Scan for the cell matching the given text and deliver its (X, Y) coordinate at center. 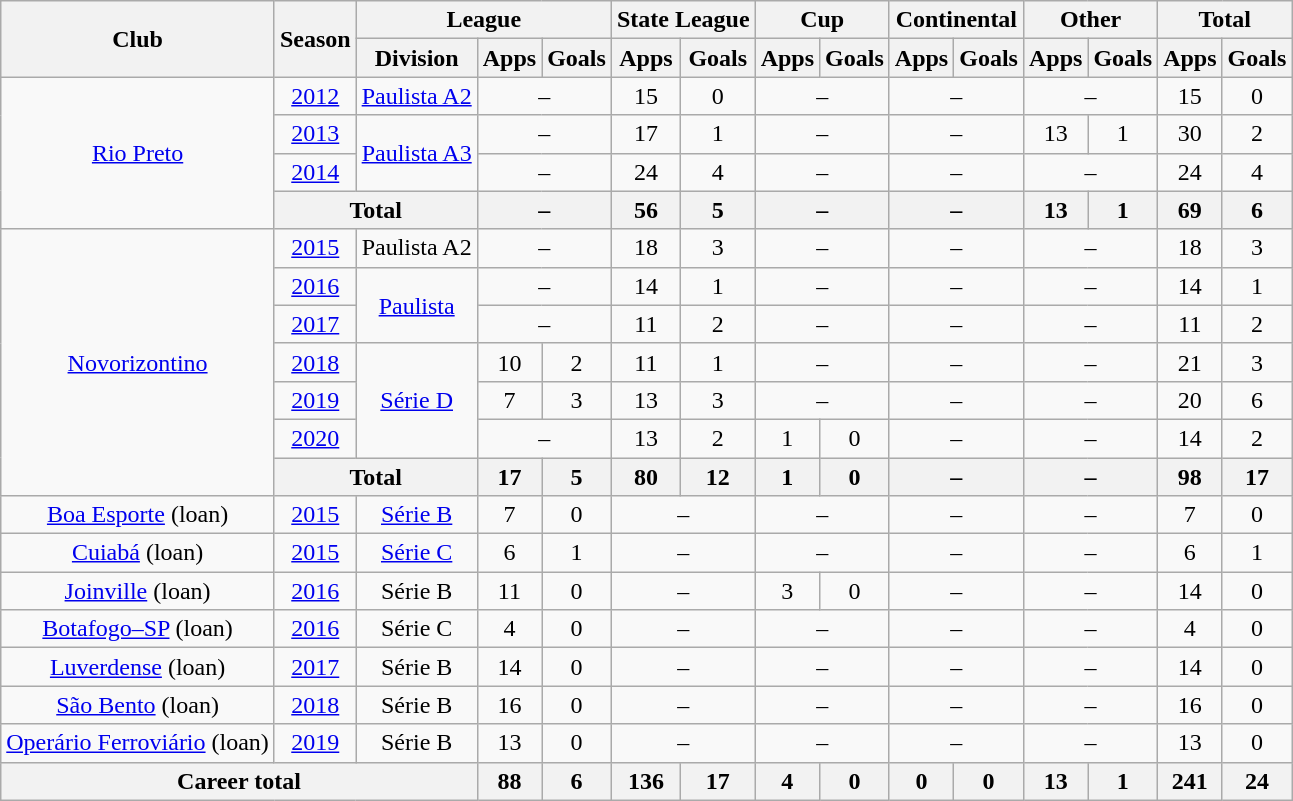
21 (1190, 362)
Rio Preto (138, 153)
88 (509, 781)
Season (315, 39)
Paulista A3 (416, 153)
Série D (416, 400)
Cup (822, 20)
56 (646, 210)
Continental (956, 20)
2013 (315, 134)
State League (683, 20)
Cuiabá (loan) (138, 553)
241 (1190, 781)
Operário Ferroviário (loan) (138, 743)
São Bento (loan) (138, 705)
Other (1090, 20)
Joinville (loan) (138, 591)
12 (718, 477)
2012 (315, 96)
Novorizontino (138, 362)
20 (1190, 400)
Division (416, 58)
Club (138, 39)
2014 (315, 172)
Career total (239, 781)
10 (509, 362)
League (484, 20)
Paulista (416, 305)
136 (646, 781)
30 (1190, 134)
2020 (315, 438)
80 (646, 477)
98 (1190, 477)
Luverdense (loan) (138, 667)
Botafogo–SP (loan) (138, 629)
69 (1190, 210)
Boa Esporte (loan) (138, 515)
